Return [X, Y] of the center of cell containing provided text 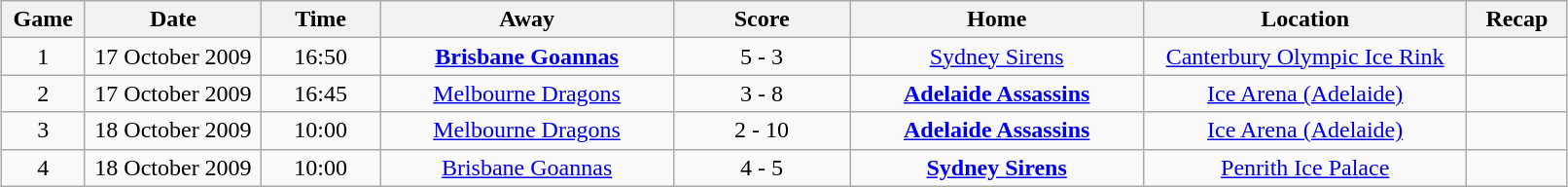
Time [321, 19]
1 [43, 56]
Away [527, 19]
Canterbury Olympic Ice Rink [1305, 56]
Game [43, 19]
Location [1305, 19]
Date [173, 19]
16:45 [321, 93]
2 [43, 93]
3 - 8 [763, 93]
Score [763, 19]
5 - 3 [763, 56]
Penrith Ice Palace [1305, 168]
16:50 [321, 56]
3 [43, 131]
4 [43, 168]
Recap [1517, 19]
4 - 5 [763, 168]
2 - 10 [763, 131]
Home [997, 19]
